Pinpoint the cell where the given text exists, returning its [X, Y] midpoint coordinate. 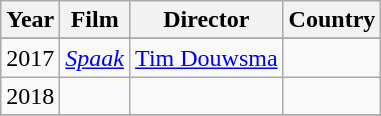
2017 [30, 58]
Tim Douwsma [207, 58]
Country [332, 20]
2018 [30, 96]
Year [30, 20]
Film [95, 20]
Spaak [95, 58]
Director [207, 20]
